Capture the cell that displays the provided text and extract its [x, y] central coordinate. 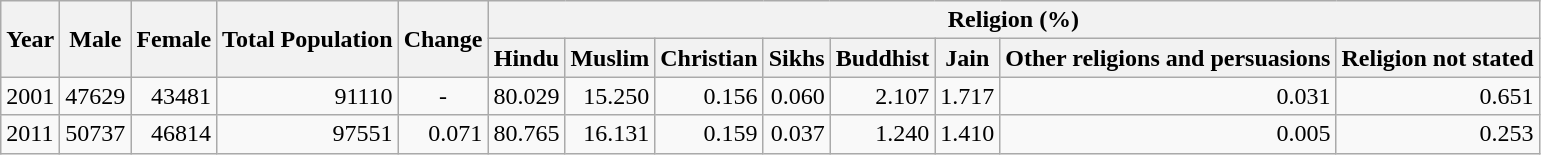
50737 [96, 134]
0.031 [1168, 96]
1.240 [882, 134]
0.253 [1438, 134]
2.107 [882, 96]
Female [174, 39]
Total Population [308, 39]
43481 [174, 96]
0.071 [443, 134]
16.131 [610, 134]
Muslim [610, 58]
0.060 [796, 96]
1.717 [968, 96]
2001 [30, 96]
Year [30, 39]
Hindu [526, 58]
2011 [30, 134]
80.029 [526, 96]
91110 [308, 96]
1.410 [968, 134]
Change [443, 39]
Christian [709, 58]
47629 [96, 96]
97551 [308, 134]
Religion (%) [1014, 20]
Other religions and persuasions [1168, 58]
Male [96, 39]
0.005 [1168, 134]
- [443, 96]
Sikhs [796, 58]
46814 [174, 134]
Buddhist [882, 58]
0.651 [1438, 96]
80.765 [526, 134]
0.159 [709, 134]
Religion not stated [1438, 58]
0.037 [796, 134]
15.250 [610, 96]
Jain [968, 58]
0.156 [709, 96]
